Search for the cell housing the specified text and yield its (X, Y) center coordinate. 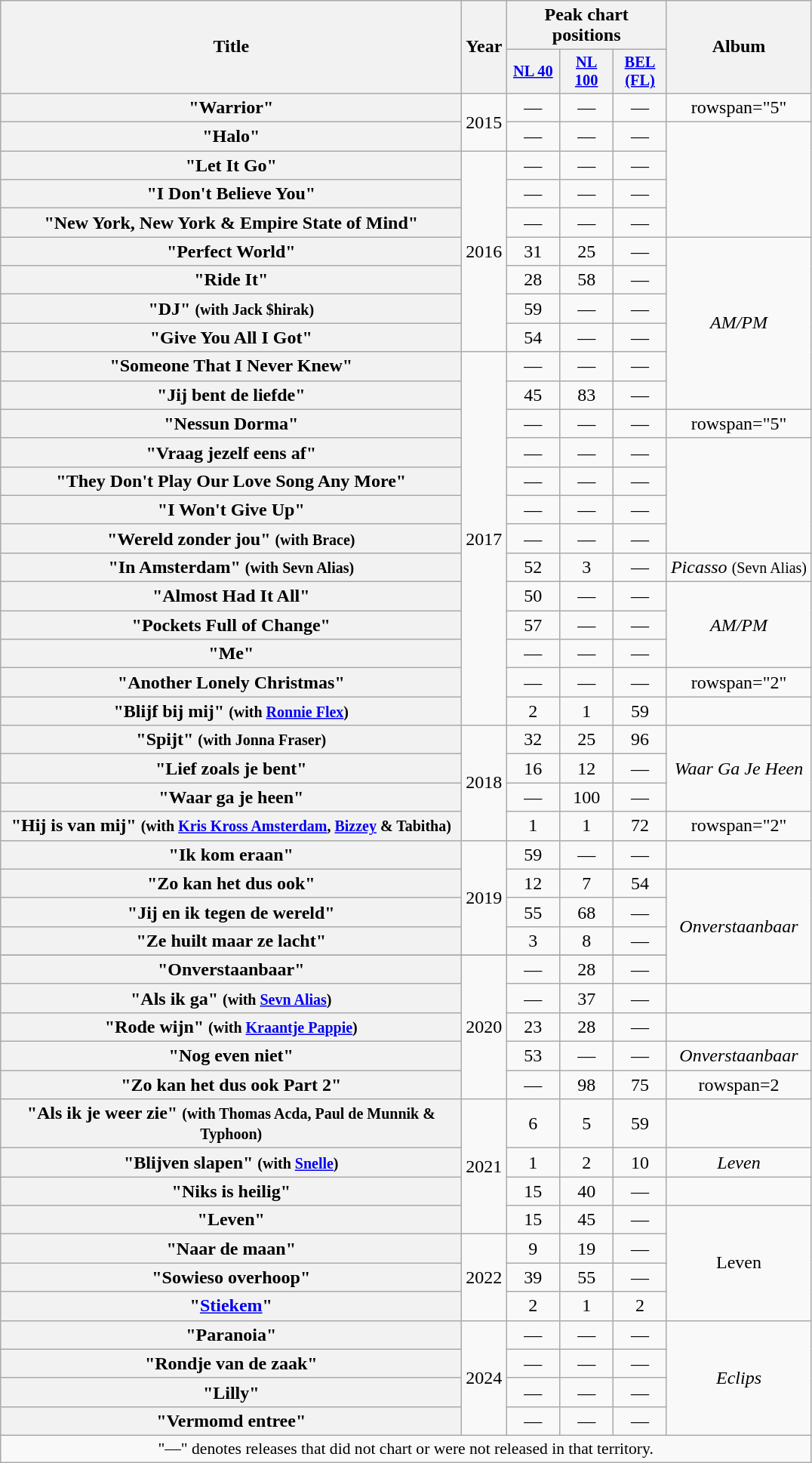
"They Don't Play Our Love Song Any More" (231, 481)
23 (533, 1027)
"Give You All I Got" (231, 337)
75 (640, 1085)
rowspan=2 (738, 1085)
Waar Ga Je Heen (738, 768)
"Vraag jezelf eens af" (231, 452)
"Paranoia" (231, 1335)
"Nessun Dorma" (231, 423)
"Me" (231, 654)
NL 40 (533, 72)
Year (484, 47)
"Naar de maan" (231, 1249)
"Ride It" (231, 280)
"New York, New York & Empire State of Mind" (231, 223)
"In Amsterdam" (with Sevn Alias) (231, 567)
53 (533, 1056)
"Blijf bij mij" (with Ronnie Flex) (231, 711)
57 (533, 625)
Picasso (Sevn Alias) (738, 567)
"Pockets Full of Change" (231, 625)
"Perfect World" (231, 251)
2015 (484, 122)
52 (533, 567)
"Ze huilt maar ze lacht" (231, 941)
Album (738, 47)
Peak chart positions (587, 26)
"I Won't Give Up" (231, 510)
37 (587, 998)
39 (533, 1277)
"Spijt" (with Jonna Fraser) (231, 740)
40 (587, 1191)
"Lief zoals je bent" (231, 768)
31 (533, 251)
96 (640, 740)
6 (533, 1123)
Eclips (738, 1378)
"Waar ga je heen" (231, 797)
2022 (484, 1277)
2020 (484, 1027)
"Sowieso overhoop" (231, 1277)
16 (533, 768)
"Ik kom eraan" (231, 855)
Title (231, 47)
"Blijven slapen" (with Snelle) (231, 1163)
72 (640, 826)
"Stiekem" (231, 1306)
"Another Lonely Christmas" (231, 682)
"Niks is heilig" (231, 1191)
"Almost Had It All" (231, 596)
NL 100 (587, 72)
"Jij en ik tegen de wereld" (231, 912)
2021 (484, 1167)
5 (587, 1123)
"Nog even niet" (231, 1056)
58 (587, 280)
2016 (484, 251)
"Rondje van de zaak" (231, 1363)
2019 (484, 898)
BEL (FL) (640, 72)
19 (587, 1249)
98 (587, 1085)
"—" denotes releases that did not chart or were not released in that territory. (406, 1449)
"Someone That I Never Knew" (231, 366)
10 (640, 1163)
"Leven" (231, 1220)
9 (533, 1249)
"Zo kan het dus ook" (231, 883)
"Lilly" (231, 1392)
"Jij bent de liefde" (231, 395)
"Als ik ga" (with Sevn Alias) (231, 998)
100 (587, 797)
2017 (484, 539)
2024 (484, 1378)
"Vermomd entree" (231, 1421)
"Warrior" (231, 107)
"Wereld zonder jou" (with Brace) (231, 538)
"Rode wijn" (with Kraantje Pappie) (231, 1027)
"I Don't Believe You" (231, 194)
"DJ" (with Jack $hirak) (231, 309)
83 (587, 395)
50 (533, 596)
"Als ik je weer zie" (with Thomas Acda, Paul de Munnik & Typhoon) (231, 1123)
"Zo kan het dus ook Part 2" (231, 1085)
7 (587, 883)
"Let It Go" (231, 165)
68 (587, 912)
"Halo" (231, 137)
"Hij is van mij" (with Kris Kross Amsterdam, Bizzey & Tabitha) (231, 826)
"Onverstaanbaar" (231, 969)
32 (533, 740)
2018 (484, 783)
8 (587, 941)
